Output the [x, y] coordinate of the center of the cell containing the given text.  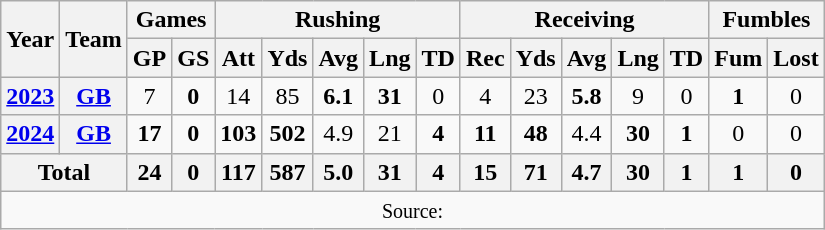
GS [194, 58]
6.1 [338, 96]
85 [288, 96]
Att [238, 58]
Year [30, 39]
587 [288, 172]
2024 [30, 134]
502 [288, 134]
9 [638, 96]
Rec [485, 58]
Source: [412, 210]
4.7 [586, 172]
2023 [30, 96]
7 [149, 96]
Games [170, 20]
Receiving [584, 20]
5.8 [586, 96]
Fumbles [766, 20]
48 [536, 134]
71 [536, 172]
Team [94, 39]
24 [149, 172]
Lost [796, 58]
15 [485, 172]
17 [149, 134]
21 [390, 134]
Total [64, 172]
11 [485, 134]
Fum [738, 58]
5.0 [338, 172]
4.4 [586, 134]
103 [238, 134]
117 [238, 172]
4.9 [338, 134]
GP [149, 58]
Rushing [338, 20]
14 [238, 96]
23 [536, 96]
